Find where the given text appears and provide that cell's center as [x, y] coordinate. 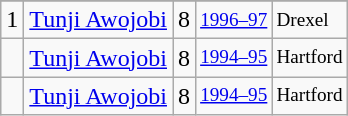
Drexel [310, 20]
1 [12, 20]
1996–97 [234, 20]
